Pinpoint the cell where the given text exists, returning its (x, y) midpoint coordinate. 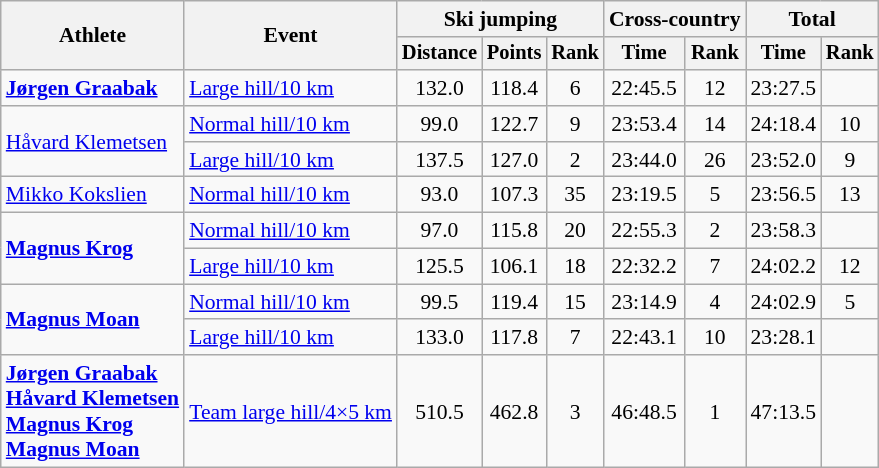
20 (575, 231)
13 (850, 195)
24:02.2 (784, 267)
47:13.5 (784, 411)
23:28.1 (784, 338)
Jørgen Graabak (92, 88)
Points (514, 54)
99.0 (440, 124)
122.7 (514, 124)
35 (575, 195)
Jørgen GraabakHåvard KlemetsenMagnus KrogMagnus Moan (92, 411)
117.8 (514, 338)
4 (714, 302)
23:19.5 (644, 195)
24:02.9 (784, 302)
Magnus Krog (92, 248)
18 (575, 267)
Magnus Moan (92, 320)
23:14.9 (644, 302)
118.4 (514, 88)
24:18.4 (784, 124)
Team large hill/4×5 km (290, 411)
133.0 (440, 338)
115.8 (514, 231)
Total (812, 19)
Event (290, 36)
119.4 (514, 302)
23:27.5 (784, 88)
107.3 (514, 195)
1 (714, 411)
Mikko Kokslien (92, 195)
22:32.2 (644, 267)
106.1 (514, 267)
132.0 (440, 88)
462.8 (514, 411)
15 (575, 302)
22:43.1 (644, 338)
23:56.5 (784, 195)
3 (575, 411)
6 (575, 88)
Cross-country (675, 19)
99.5 (440, 302)
137.5 (440, 160)
23:44.0 (644, 160)
125.5 (440, 267)
23:53.4 (644, 124)
93.0 (440, 195)
23:52.0 (784, 160)
Distance (440, 54)
Ski jumping (500, 19)
26 (714, 160)
127.0 (514, 160)
22:55.3 (644, 231)
46:48.5 (644, 411)
Athlete (92, 36)
22:45.5 (644, 88)
14 (714, 124)
510.5 (440, 411)
Håvard Klemetsen (92, 142)
23:58.3 (784, 231)
97.0 (440, 231)
